Provide the [x, y] coordinate of the cell's center where the given text is located.  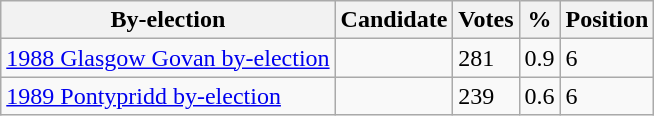
Position [607, 20]
Votes [486, 20]
239 [486, 96]
0.9 [540, 58]
1988 Glasgow Govan by-election [168, 58]
% [540, 20]
By-election [168, 20]
0.6 [540, 96]
Candidate [394, 20]
281 [486, 58]
1989 Pontypridd by-election [168, 96]
